Scan for the cell matching the given text and deliver its [X, Y] coordinate at center. 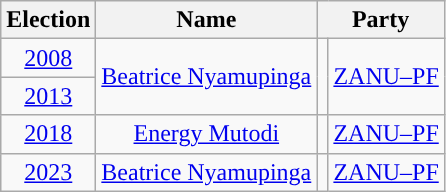
2018 [48, 134]
Party [380, 20]
Energy Mutodi [206, 134]
2008 [48, 58]
2013 [48, 96]
2023 [48, 172]
Name [206, 20]
Election [48, 20]
